Provide the [X, Y] coordinate of the cell's center where the given text is located.  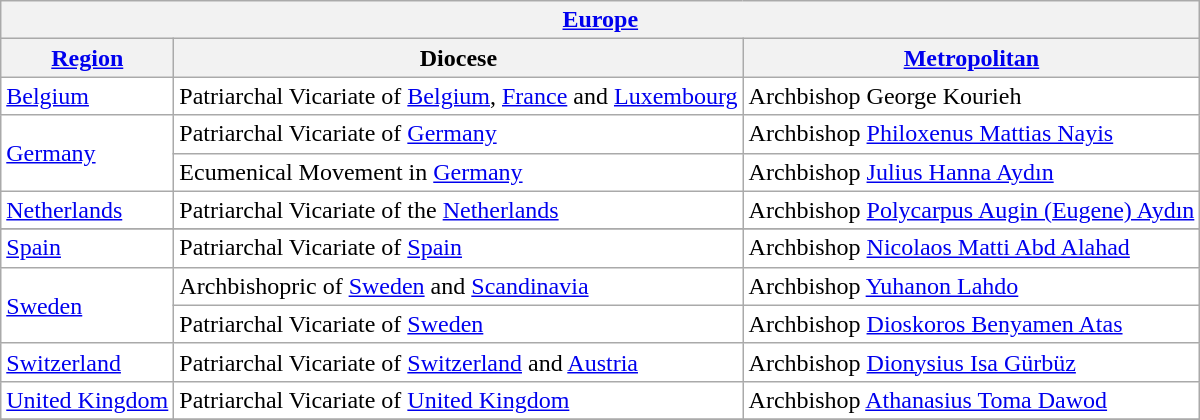
Region [88, 58]
Archbishop Athanasius Toma Dawod [972, 400]
Ecumenical Movement in Germany [458, 172]
Netherlands [88, 210]
Europe [600, 20]
Sweden [88, 305]
Spain [88, 248]
Archbishop George Kourieh [972, 96]
Archbishop Nicolaos Matti Abd Alahad [972, 248]
Metropolitan [972, 58]
Patriarchal Vicariate of Germany [458, 134]
Patriarchal Vicariate of the Netherlands [458, 210]
Archbishop Dioskoros Benyamen Atas [972, 324]
Patriarchal Vicariate of Belgium, France and Luxembourg [458, 96]
Archbishop Philoxenus Mattias Nayis [972, 134]
United Kingdom [88, 400]
Patriarchal Vicariate of Switzerland and Austria [458, 362]
Patriarchal Vicariate of United Kingdom [458, 400]
Belgium [88, 96]
Archbishop Julius Hanna Aydın [972, 172]
Diocese [458, 58]
Archbishop Dionysius Isa Gürbüz [972, 362]
Archbishopric of Sweden and Scandinavia [458, 286]
Germany [88, 153]
Patriarchal Vicariate of Sweden [458, 324]
Switzerland [88, 362]
Archbishop Polycarpus Augin (Eugene) Aydın [972, 210]
Archbishop Yuhanon Lahdo [972, 286]
Patriarchal Vicariate of Spain [458, 248]
